Detect which cell encompasses the target text, then output its (X, Y) center coordinate. 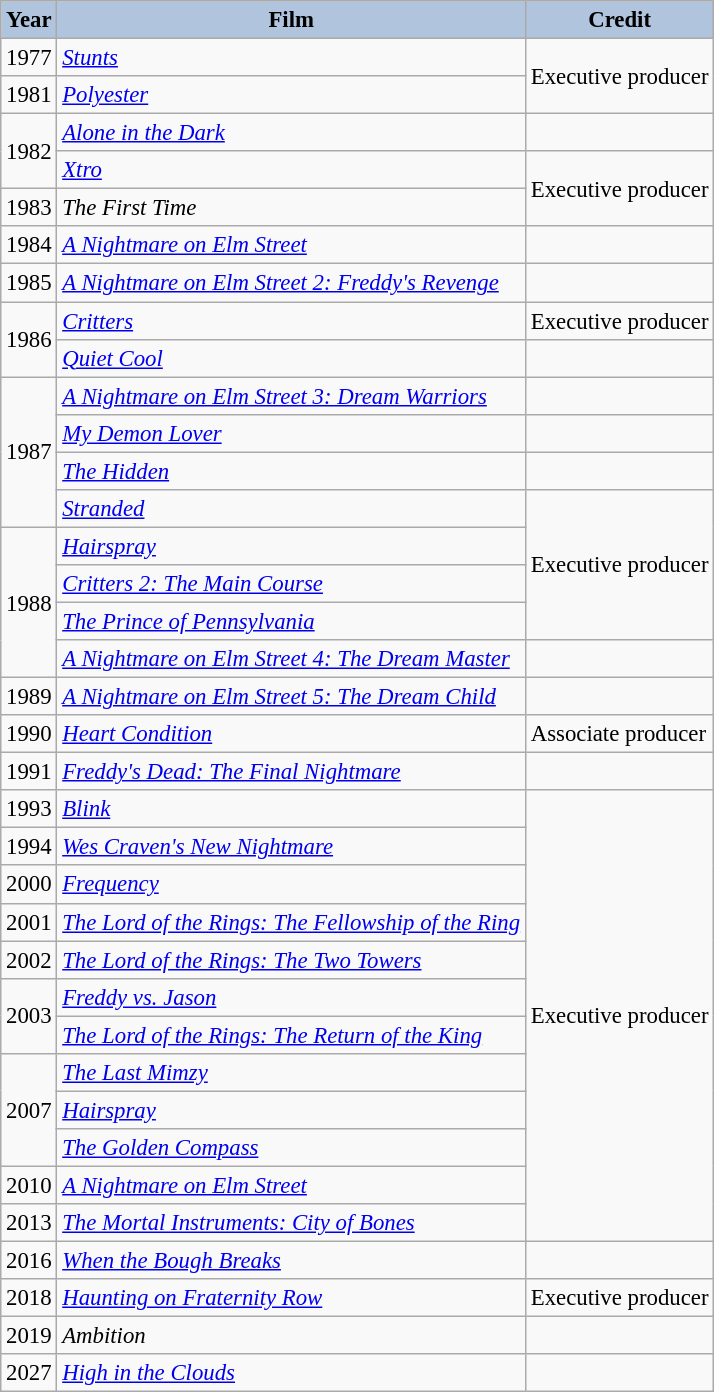
1981 (29, 95)
Quiet Cool (292, 358)
2001 (29, 922)
Freddy's Dead: The Final Nightmare (292, 772)
2013 (29, 1223)
1990 (29, 734)
1987 (29, 452)
2007 (29, 1110)
A Nightmare on Elm Street 5: The Dream Child (292, 697)
The First Time (292, 208)
2003 (29, 1016)
The Prince of Pennsylvania (292, 621)
2000 (29, 885)
A Nightmare on Elm Street 3: Dream Warriors (292, 396)
2018 (29, 1298)
Associate producer (619, 734)
Stunts (292, 58)
The Last Mimzy (292, 1073)
1984 (29, 245)
The Lord of the Rings: The Fellowship of the Ring (292, 922)
Polyester (292, 95)
Film (292, 20)
The Lord of the Rings: The Two Towers (292, 960)
Alone in the Dark (292, 133)
Heart Condition (292, 734)
1985 (29, 283)
1993 (29, 809)
Year (29, 20)
Ambition (292, 1336)
A Nightmare on Elm Street 2: Freddy's Revenge (292, 283)
Blink (292, 809)
Credit (619, 20)
My Demon Lover (292, 433)
Freddy vs. Jason (292, 997)
Haunting on Fraternity Row (292, 1298)
2027 (29, 1373)
When the Bough Breaks (292, 1261)
The Golden Compass (292, 1148)
Xtro (292, 170)
2010 (29, 1185)
The Mortal Instruments: City of Bones (292, 1223)
Critters (292, 321)
1986 (29, 340)
2019 (29, 1336)
Stranded (292, 509)
2016 (29, 1261)
High in the Clouds (292, 1373)
A Nightmare on Elm Street 4: The Dream Master (292, 659)
1977 (29, 58)
The Hidden (292, 471)
1994 (29, 847)
1991 (29, 772)
1988 (29, 602)
The Lord of the Rings: The Return of the King (292, 1035)
1983 (29, 208)
1989 (29, 697)
Wes Craven's New Nightmare (292, 847)
Critters 2: The Main Course (292, 584)
1982 (29, 152)
2002 (29, 960)
Frequency (292, 885)
